Detect which cell encompasses the target text, then output its (X, Y) center coordinate. 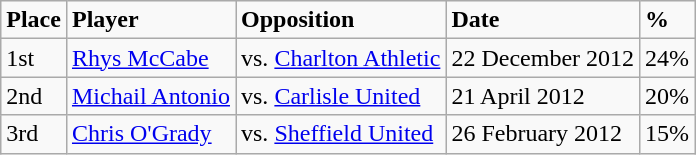
2nd (34, 96)
Chris O'Grady (150, 134)
3rd (34, 134)
Rhys McCabe (150, 58)
22 December 2012 (543, 58)
1st (34, 58)
26 February 2012 (543, 134)
% (668, 20)
Place (34, 20)
21 April 2012 (543, 96)
Date (543, 20)
20% (668, 96)
15% (668, 134)
vs. Carlisle United (341, 96)
Michail Antonio (150, 96)
24% (668, 58)
Player (150, 20)
vs. Sheffield United (341, 134)
Opposition (341, 20)
vs. Charlton Athletic (341, 58)
